Extract the (x, y) coordinate from the center of the cell holding the provided text.  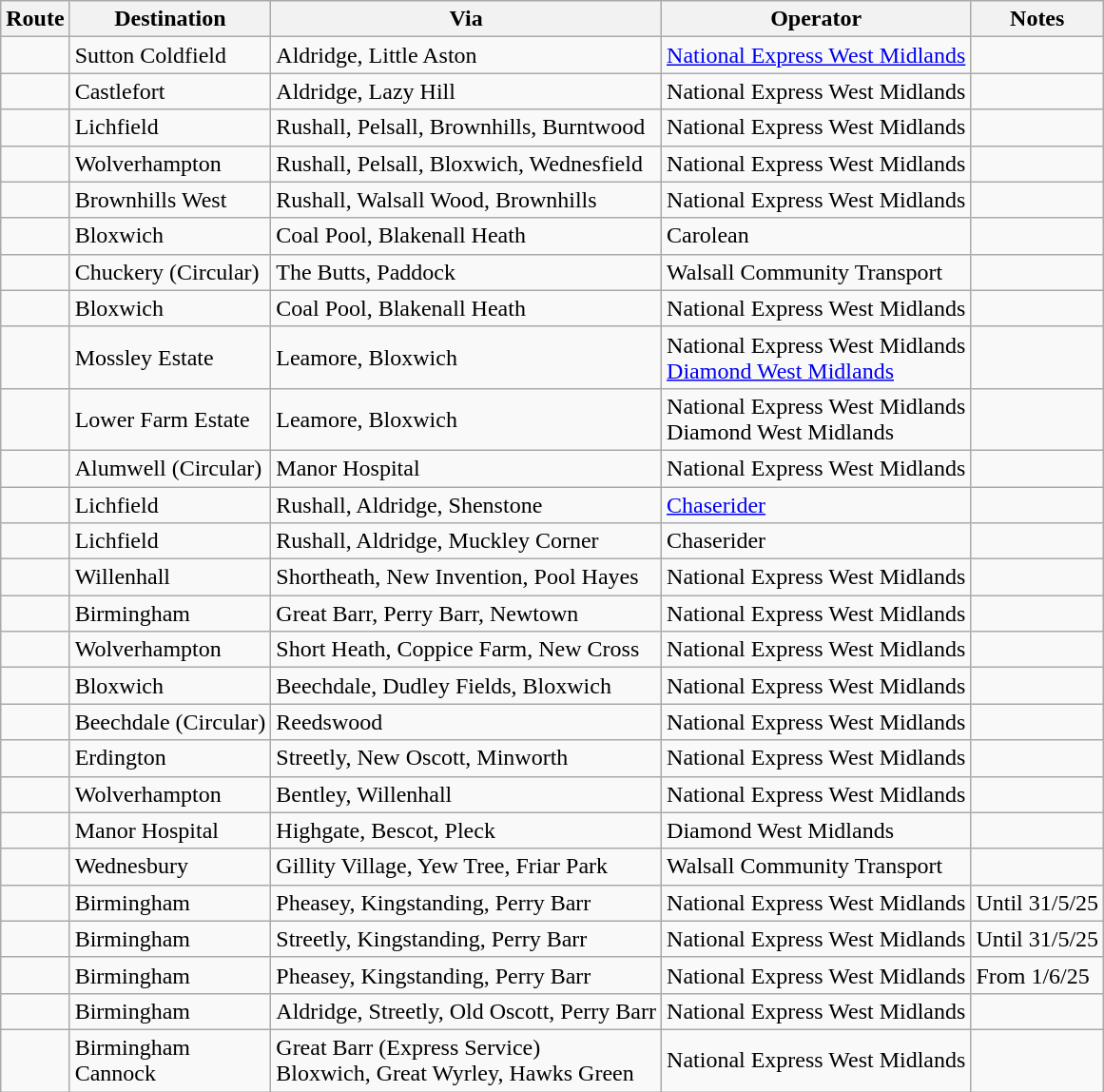
Alumwell (Circular) (170, 468)
Rushall, Pelsall, Brownhills, Burntwood (466, 127)
Shortheath, New Invention, Pool Hayes (466, 577)
Rushall, Aldridge, Shenstone (466, 505)
Via (466, 19)
Carolean (816, 236)
Willenhall (170, 577)
Bentley, Willenhall (466, 794)
BirminghamCannock (170, 1060)
Lower Farm Estate (170, 419)
Streetly, New Oscott, Minworth (466, 758)
Short Heath, Coppice Farm, New Cross (466, 650)
Notes (1037, 19)
Destination (170, 19)
Aldridge, Streetly, Old Oscott, Perry Barr (466, 1011)
Great Barr, Perry Barr, Newtown (466, 614)
Sutton Coldfield (170, 55)
From 1/6/25 (1037, 975)
The Butts, Paddock (466, 272)
Wednesbury (170, 867)
Gillity Village, Yew Tree, Friar Park (466, 867)
Highgate, Bescot, Pleck (466, 830)
Erdington (170, 758)
Rushall, Aldridge, Muckley Corner (466, 541)
Operator (816, 19)
Beechdale, Dudley Fields, Bloxwich (466, 686)
Castlefort (170, 91)
Aldridge, Little Aston (466, 55)
Chuckery (Circular) (170, 272)
Streetly, Kingstanding, Perry Barr (466, 939)
Diamond West Midlands (816, 830)
Brownhills West (170, 200)
Rushall, Walsall Wood, Brownhills (466, 200)
Aldridge, Lazy Hill (466, 91)
Rushall, Pelsall, Bloxwich, Wednesfield (466, 164)
Beechdale (Circular) (170, 722)
Great Barr (Express Service)Bloxwich, Great Wyrley, Hawks Green (466, 1060)
Reedswood (466, 722)
Route (35, 19)
Mossley Estate (170, 358)
